Scan for the cell matching the given text and deliver its (x, y) coordinate at center. 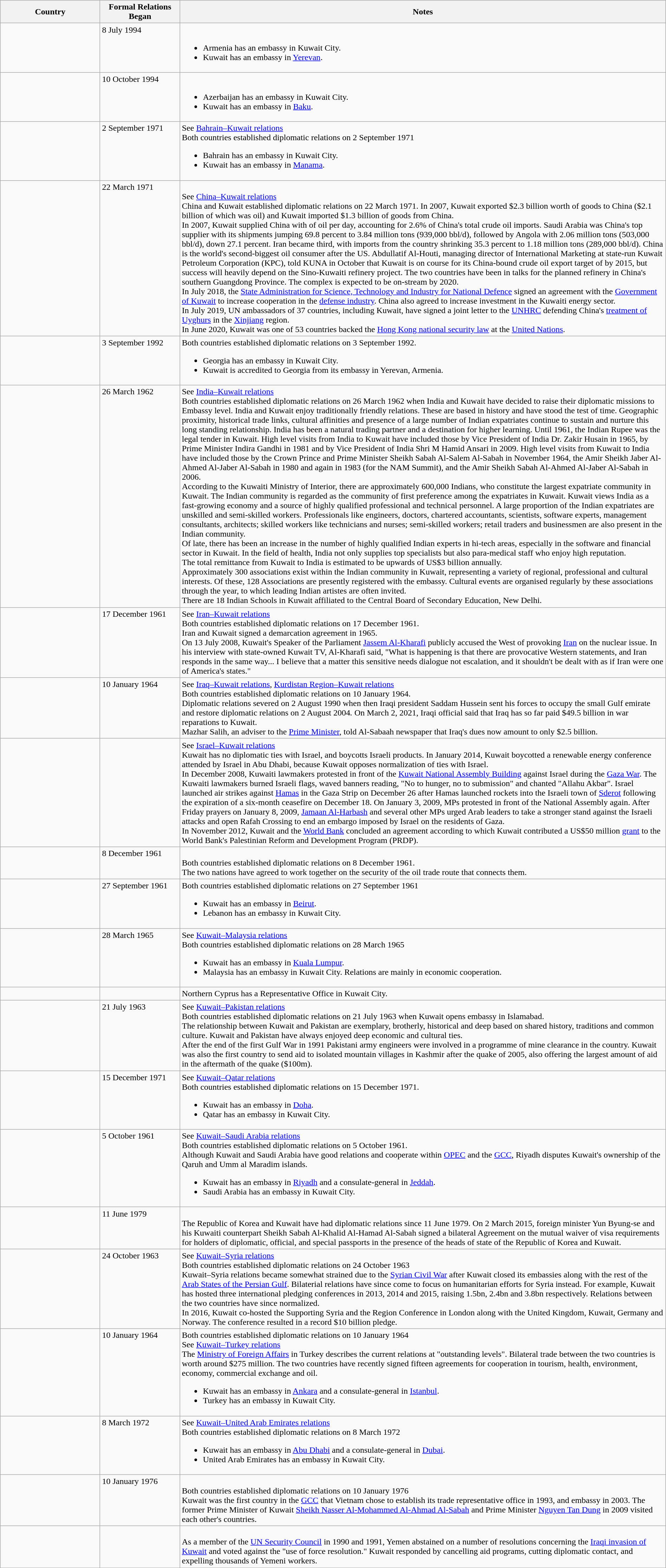
Northern Cyprus has a Representative Office in Kuwait City. (423, 994)
8 July 1994 (140, 48)
3 September 1992 (140, 361)
5 October 1961 (140, 1168)
11 June 1979 (140, 1228)
24 October 1963 (140, 1289)
27 September 1961 (140, 903)
Armenia has an embassy in Kuwait City.Kuwait has an embassy in Yerevan. (423, 48)
Both countries established diplomatic relations on 27 September 1961Kuwait has an embassy in Beirut.Lebanon has an embassy in Kuwait City. (423, 903)
Azerbaijan has an embassy in Kuwait City.Kuwait has an embassy in Baku. (423, 97)
8 December 1961 (140, 863)
15 December 1971 (140, 1100)
21 July 1963 (140, 1036)
8 March 1972 (140, 1445)
10 January 1976 (140, 1500)
22 March 1971 (140, 258)
10 October 1994 (140, 97)
2 September 1971 (140, 151)
26 March 1962 (140, 496)
Formal Relations Began (140, 12)
Notes (423, 12)
Country (50, 12)
17 December 1961 (140, 642)
28 March 1965 (140, 958)
